Determine the [X, Y] coordinate at the center of the cell enclosing the given text.  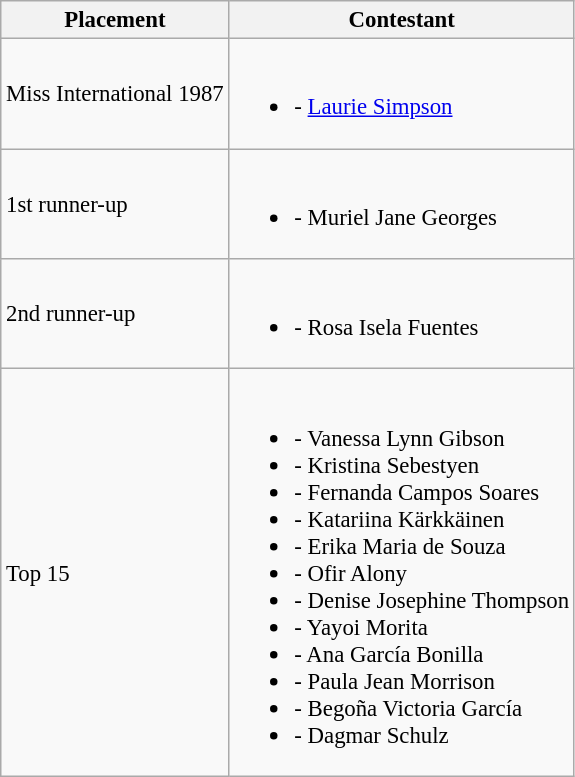
Contestant [402, 20]
Miss International 1987 [115, 94]
- Muriel Jane Georges [402, 204]
Placement [115, 20]
- Laurie Simpson [402, 94]
- Rosa Isela Fuentes [402, 314]
Top 15 [115, 572]
2nd runner-up [115, 314]
1st runner-up [115, 204]
